For the text-containing cell, return its midpoint in (x, y) coordinate format. 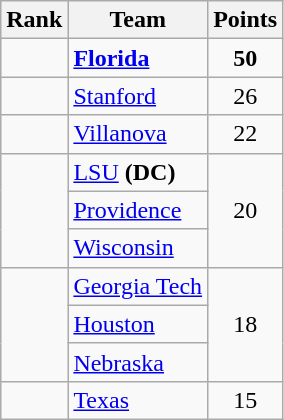
15 (246, 400)
Rank (34, 20)
Georgia Tech (138, 286)
18 (246, 324)
26 (246, 96)
Team (138, 20)
Villanova (138, 134)
Houston (138, 324)
22 (246, 134)
Points (246, 20)
Wisconsin (138, 248)
Stanford (138, 96)
Florida (138, 58)
Providence (138, 210)
20 (246, 210)
LSU (DC) (138, 172)
50 (246, 58)
Nebraska (138, 362)
Texas (138, 400)
